Provide the (x, y) coordinate of the cell's center where the given text is located.  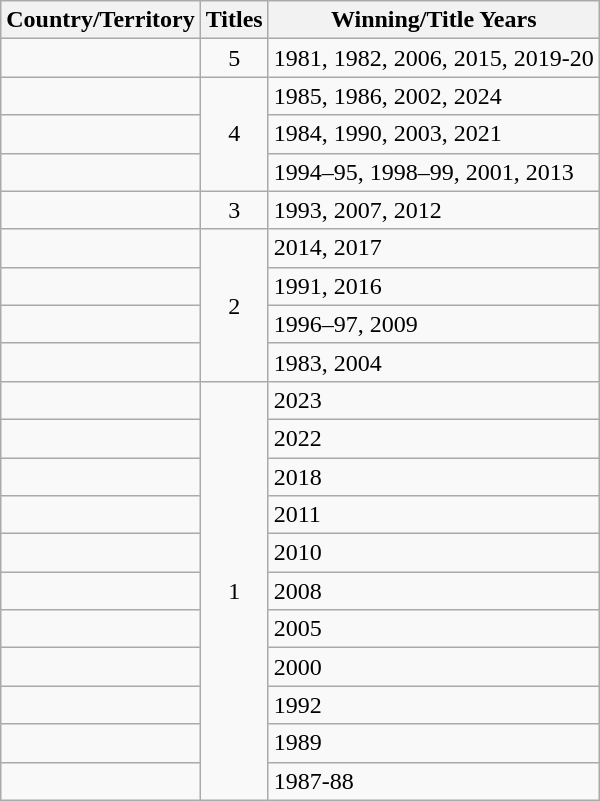
2023 (434, 400)
5 (234, 58)
1984, 1990, 2003, 2021 (434, 134)
1987-88 (434, 781)
3 (234, 210)
1981, 1982, 2006, 2015, 2019-20 (434, 58)
1 (234, 590)
2011 (434, 515)
2005 (434, 629)
1993, 2007, 2012 (434, 210)
Titles (234, 20)
1994–95, 1998–99, 2001, 2013 (434, 172)
2018 (434, 477)
2022 (434, 438)
2010 (434, 553)
2 (234, 305)
1983, 2004 (434, 362)
Winning/Title Years (434, 20)
2008 (434, 591)
2000 (434, 667)
1985, 1986, 2002, 2024 (434, 96)
4 (234, 134)
1992 (434, 705)
1989 (434, 743)
Country/Territory (100, 20)
1996–97, 2009 (434, 324)
1991, 2016 (434, 286)
2014, 2017 (434, 248)
